Search for the cell housing the specified text and yield its [x, y] center coordinate. 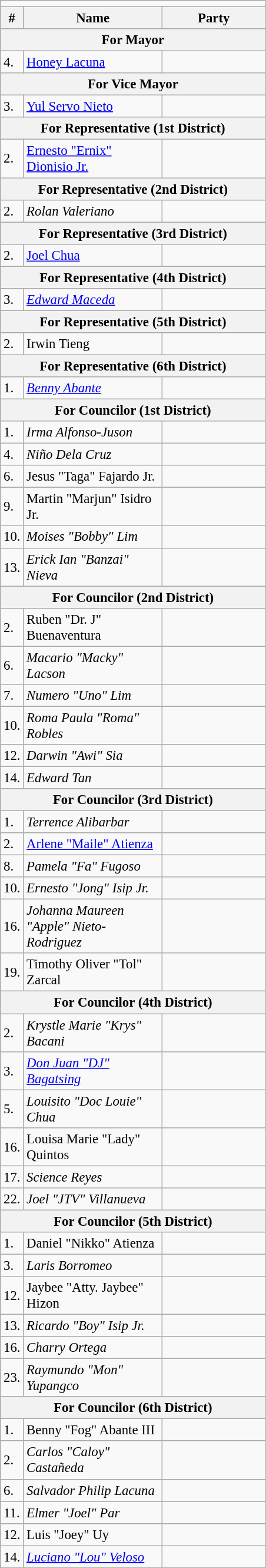
Erick Ian "Banzai" Nieva [93, 567]
For Representative (3rd District) [133, 233]
Louisa Marie "Lady" Quintos [93, 1146]
Science Reyes [93, 1177]
Name [93, 18]
Numero "Uno" Lim [93, 696]
5. [12, 1109]
17. [12, 1177]
For Representative (6th District) [133, 366]
For Representative (2nd District) [133, 189]
Joel Chua [93, 255]
Martin "Marjun" Isidro Jr. [93, 507]
Ernesto "Ernix" Dionisio Jr. [93, 159]
For Representative (5th District) [133, 322]
Elmer "Joel" Par [93, 1513]
Yul Servo Nieto [93, 107]
For Councilor (5th District) [133, 1221]
Pamela "Fa" Fugoso [93, 866]
Arlene "Maile" Atienza [93, 844]
7. [12, 696]
# [12, 18]
Benny "Fog" Abante III [93, 1430]
Honey Lacuna [93, 62]
9. [12, 507]
Benny Abante [93, 388]
Daniel "Nikko" Atienza [93, 1243]
For Councilor (2nd District) [133, 597]
Luciano "Lou" Veloso [93, 1557]
Jesus "Taga" Fajardo Jr. [93, 477]
Moises "Bobby" Lim [93, 537]
Don Juan "DJ" Bagatsing [93, 1071]
Johanna Maureen "Apple" Nieto-Rodriguez [93, 927]
8. [12, 866]
Ricardo "Boy" Isip Jr. [93, 1326]
Edward Maceda [93, 300]
19. [12, 972]
Party [214, 18]
For Councilor (6th District) [133, 1408]
For Councilor (4th District) [133, 1003]
For Councilor (3rd District) [133, 800]
Salvador Philip Lacuna [93, 1490]
For Councilor (1st District) [133, 411]
For Representative (4th District) [133, 277]
Irma Alfonso-Juson [93, 432]
Edward Tan [93, 778]
For Representative (1st District) [133, 129]
Louisito "Doc Louie" Chua [93, 1109]
For Mayor [133, 40]
23. [12, 1378]
Timothy Oliver "Tol" Zarcal [93, 972]
11. [12, 1513]
Jaybee "Atty. Jaybee" Hizon [93, 1296]
Irwin Tieng [93, 344]
Luis "Joey" Uy [93, 1534]
Rolan Valeriano [93, 211]
Joel "JTV" Villanueva [93, 1199]
Laris Borromeo [93, 1265]
Macario "Macky" Lacson [93, 666]
Charry Ortega [93, 1348]
Terrence Alibarbar [93, 822]
Roma Paula "Roma" Robles [93, 726]
22. [12, 1199]
Krystle Marie "Krys" Bacani [93, 1033]
Ernesto "Jong" Isip Jr. [93, 888]
For Vice Mayor [133, 84]
Niño Dela Cruz [93, 455]
Raymundo "Mon" Yupangco [93, 1378]
Carlos "Caloy" Castañeda [93, 1461]
Darwin "Awi" Sia [93, 756]
Ruben "Dr. J" Buenaventura [93, 627]
